From the cell containing the given text, extract its center point as (X, Y) coordinate. 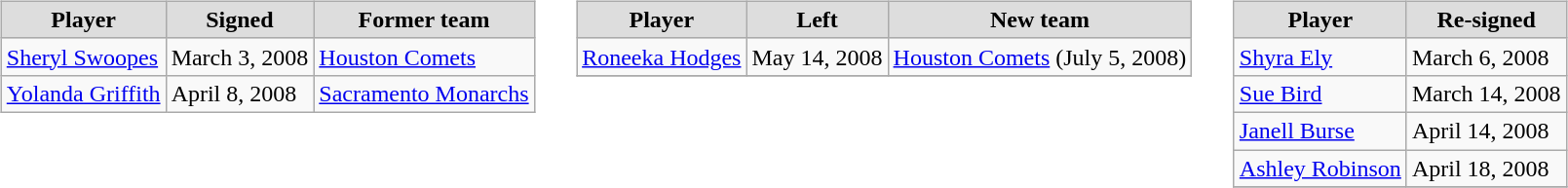
Sacramento Monarchs (424, 94)
May 14, 2008 (817, 56)
Houston Comets (July 5, 2008) (1040, 56)
Janell Burse (1319, 131)
Ashley Robinson (1319, 169)
Houston Comets (424, 56)
Yolanda Griffith (84, 94)
Shyra Ely (1319, 56)
March 6, 2008 (1486, 56)
April 18, 2008 (1486, 169)
April 8, 2008 (240, 94)
New team (1040, 19)
Left (817, 19)
Roneeka Hodges (662, 56)
March 14, 2008 (1486, 94)
April 14, 2008 (1486, 131)
March 3, 2008 (240, 56)
Signed (240, 19)
Former team (424, 19)
Sue Bird (1319, 94)
Sheryl Swoopes (84, 56)
Re-signed (1486, 19)
